Locate the cell with the specified text and output its [x, y] center coordinate. 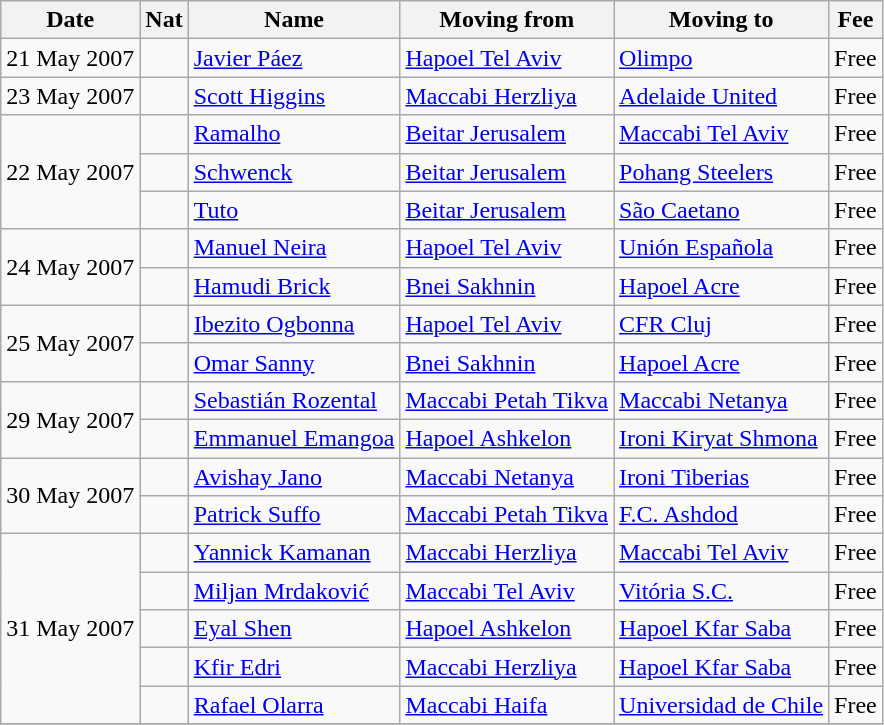
Pohang Steelers [722, 172]
22 May 2007 [70, 172]
Patrick Suffo [294, 515]
Moving from [507, 20]
21 May 2007 [70, 58]
Ramalho [294, 134]
Moving to [722, 20]
Javier Páez [294, 58]
24 May 2007 [70, 267]
Ironi Kiryat Shmona [722, 438]
Olimpo [722, 58]
Ironi Tiberias [722, 477]
Scott Higgins [294, 96]
Date [70, 20]
Yannick Kamanan [294, 553]
F.C. Ashdod [722, 515]
25 May 2007 [70, 343]
Miljan Mrdaković [294, 591]
Eyal Shen [294, 629]
Unión Española [722, 248]
Omar Sanny [294, 362]
Sebastián Rozental [294, 400]
Vitória S.C. [722, 591]
Universidad de Chile [722, 705]
31 May 2007 [70, 629]
Nat [164, 20]
Manuel Neira [294, 248]
Tuto [294, 210]
30 May 2007 [70, 496]
São Caetano [722, 210]
Fee [856, 20]
Ibezito Ogbonna [294, 324]
Avishay Jano [294, 477]
Adelaide United [722, 96]
Kfir Edri [294, 667]
Name [294, 20]
Emmanuel Emangoa [294, 438]
Rafael Olarra [294, 705]
Maccabi Haifa [507, 705]
Schwenck [294, 172]
CFR Cluj [722, 324]
Hamudi Brick [294, 286]
23 May 2007 [70, 96]
29 May 2007 [70, 419]
